For the text-containing cell, return its midpoint in [X, Y] coordinate format. 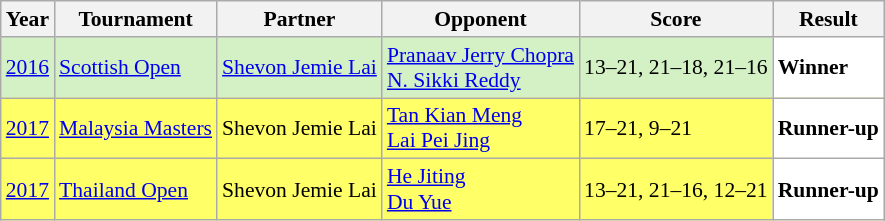
Malaysia Masters [136, 128]
Result [828, 19]
Score [676, 19]
13–21, 21–16, 12–21 [676, 190]
Year [28, 19]
Pranaav Jerry Chopra N. Sikki Reddy [480, 68]
2016 [28, 68]
Tan Kian Meng Lai Pei Jing [480, 128]
Scottish Open [136, 68]
Thailand Open [136, 190]
13–21, 21–18, 21–16 [676, 68]
He Jiting Du Yue [480, 190]
Winner [828, 68]
Partner [300, 19]
Tournament [136, 19]
17–21, 9–21 [676, 128]
Opponent [480, 19]
